From the cell containing the given text, extract its center point as [x, y] coordinate. 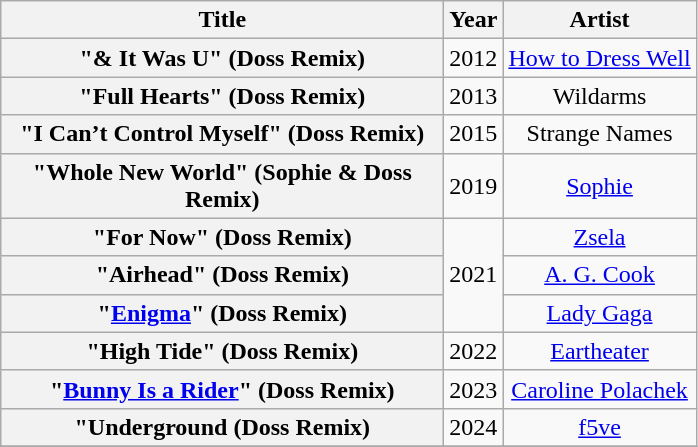
How to Dress Well [600, 58]
2021 [474, 275]
2022 [474, 351]
"Airhead" (Doss Remix) [222, 275]
"Bunny Is a Rider" (Doss Remix) [222, 389]
Sophie [600, 186]
"I Can’t Control Myself" (Doss Remix) [222, 134]
"For Now" (Doss Remix) [222, 237]
"Full Hearts" (Doss Remix) [222, 96]
2019 [474, 186]
A. G. Cook [600, 275]
"Whole New World" (Sophie & Doss Remix) [222, 186]
Eartheater [600, 351]
"High Tide" (Doss Remix) [222, 351]
Lady Gaga [600, 313]
Strange Names [600, 134]
Artist [600, 20]
2015 [474, 134]
"& It Was U" (Doss Remix) [222, 58]
2012 [474, 58]
2023 [474, 389]
"Underground (Doss Remix) [222, 427]
Zsela [600, 237]
Wildarms [600, 96]
Title [222, 20]
Year [474, 20]
f5ve [600, 427]
2024 [474, 427]
Caroline Polachek [600, 389]
2013 [474, 96]
"Enigma" (Doss Remix) [222, 313]
